For the text-containing cell, return its midpoint in [X, Y] coordinate format. 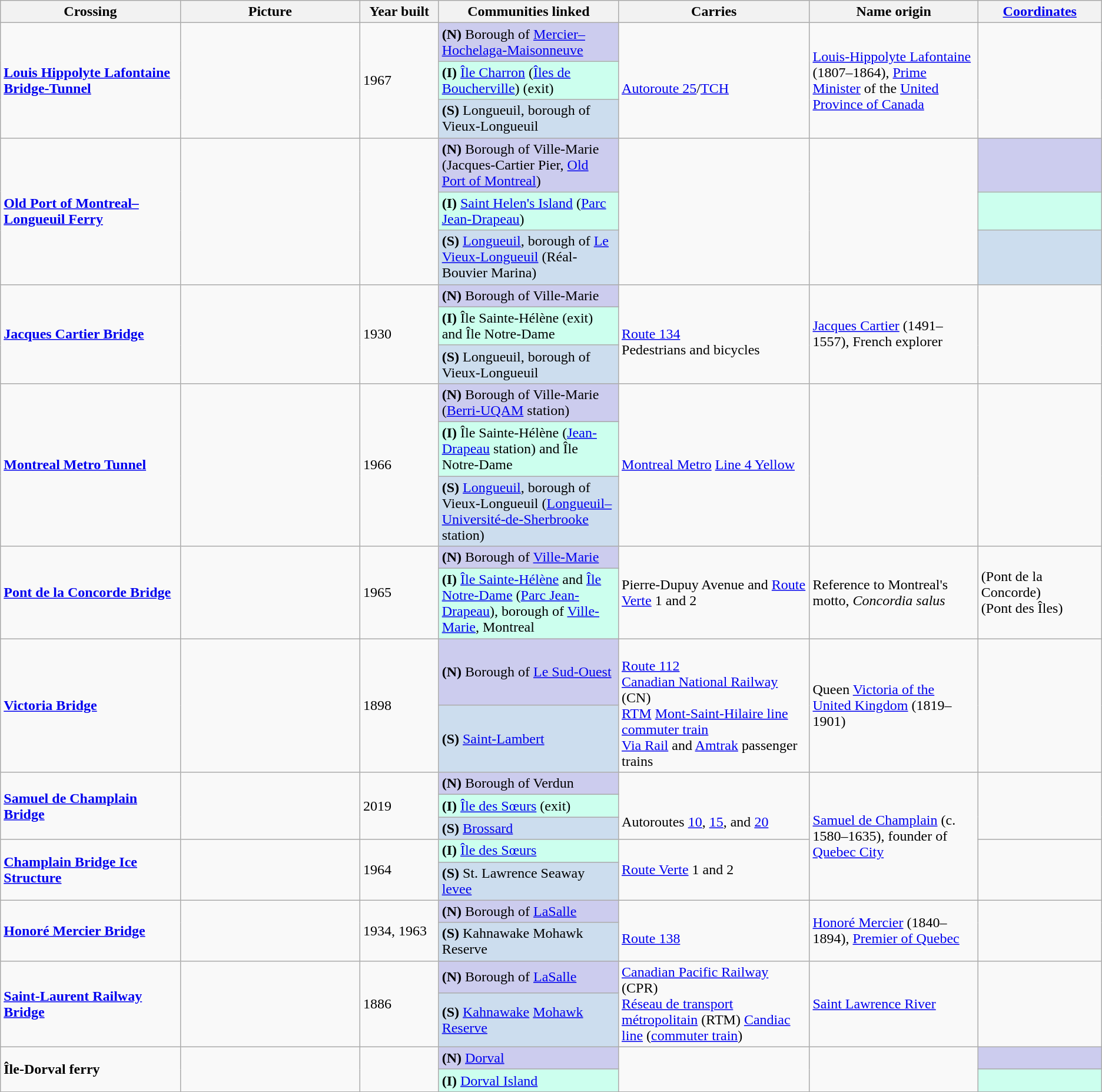
Saint-Laurent Railway Bridge [91, 1004]
Queen Victoria of the United Kingdom (1819–1901) [894, 705]
Picture [270, 12]
Route 138 [714, 930]
Jacques Cartier (1491–1557), French explorer [894, 334]
1934, 1963 [400, 930]
Route 134Pedestrians and bicycles [714, 334]
(S) St. Lawrence Seaway levee [529, 881]
Reference to Montreal's motto, Concordia salus [894, 592]
Carries [714, 12]
Old Port of Montreal–Longueuil Ferry [91, 211]
Canadian Pacific Railway (CPR)Réseau de transport métropolitain (RTM) Candiac line (commuter train) [714, 1004]
(I) Île Sainte-Hélène (exit) and Île Notre-Dame [529, 326]
Victoria Bridge [91, 705]
Pierre-Dupuy Avenue and Route Verte 1 and 2 [714, 592]
1930 [400, 334]
(N) Borough of Ville-Marie (Jacques-Cartier Pier, Old Port of Montreal) [529, 165]
Montreal Metro Tunnel [91, 464]
Honoré Mercier (1840–1894), Premier of Quebec [894, 930]
(Pont de la Concorde) (Pont des Îles) [1040, 592]
Year built [400, 12]
1965 [400, 592]
(S) Brossard [529, 828]
Autoroutes 10, 15, and 20 [714, 806]
Name origin [894, 12]
Louis Hippolyte Lafontaine Bridge-Tunnel [91, 80]
Route 112Canadian National Railway (CN)RTM Mont-Saint-Hilaire line commuter trainVia Rail and Amtrak passenger trains [714, 705]
(I) Île Charron (Îles de Boucherville) (exit) [529, 80]
(S) Saint-Lambert [529, 739]
Pont de la Concorde Bridge [91, 592]
(I) Île Sainte-Hélène (Jean-Drapeau station) and Île Notre-Dame [529, 449]
(I) Saint Helen's Island (Parc Jean-Drapeau) [529, 211]
(I) Dorval Island [529, 1080]
Autoroute 25/TCH [714, 80]
Route Verte 1 and 2 [714, 870]
(S) Longueuil, borough of Vieux-Longueuil (Longueuil–Université-de-Sherbrooke station) [529, 511]
1886 [400, 1004]
Samuel de Champlain (c. 1580–1635), founder of Quebec City [894, 836]
(N) Borough of Mercier–Hochelaga-Maisonneuve [529, 42]
Montreal Metro Line 4 Yellow [714, 464]
(I) Île des Sœurs [529, 851]
(N) Borough of Le Sud-Ouest [529, 672]
Île-Dorval ferry [91, 1069]
(I) Île des Sœurs (exit) [529, 806]
Saint Lawrence River [894, 1004]
Champlain Bridge Ice Structure [91, 870]
(N) Dorval [529, 1058]
1966 [400, 464]
(N) Borough of Verdun [529, 784]
Honoré Mercier Bridge [91, 930]
1967 [400, 80]
Crossing [91, 12]
Louis-Hippolyte Lafontaine (1807–1864), Prime Minister of the United Province of Canada [894, 80]
1898 [400, 705]
Samuel de Champlain Bridge [91, 806]
1964 [400, 870]
2019 [400, 806]
Communities linked [529, 12]
Jacques Cartier Bridge [91, 334]
(S) Longueuil, borough of Le Vieux-Longueuil (Réal-Bouvier Marina) [529, 257]
(I) Île Sainte-Hélène and Île Notre-Dame (Parc Jean-Drapeau), borough of Ville-Marie, Montreal [529, 604]
(N) Borough of Ville-Marie (Berri-UQAM station) [529, 403]
Coordinates [1040, 12]
